Scan for the cell matching the given text and deliver its [X, Y] coordinate at center. 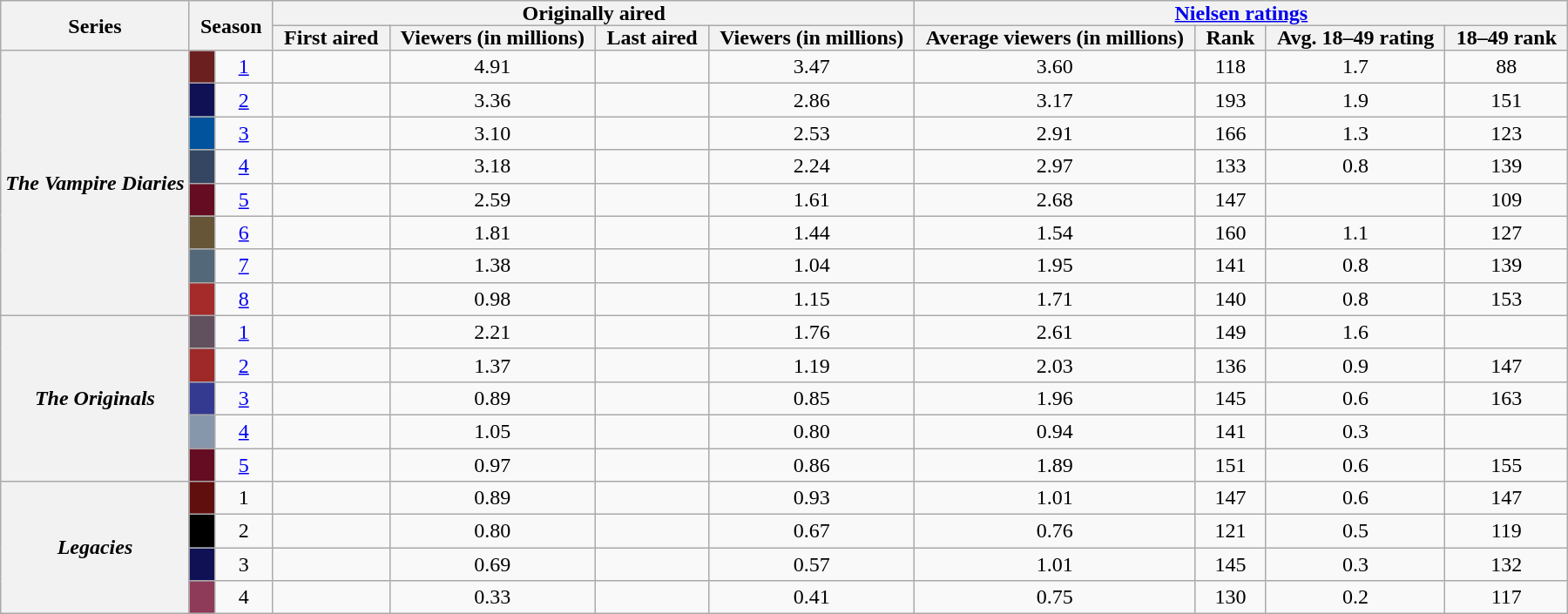
3.60 [1055, 67]
153 [1507, 299]
118 [1231, 67]
2.53 [812, 133]
3.36 [493, 100]
88 [1507, 67]
The Originals [95, 398]
7 [244, 266]
1.44 [812, 233]
121 [1231, 531]
140 [1231, 299]
0.9 [1355, 365]
0.76 [1055, 531]
133 [1231, 166]
1.37 [493, 365]
1.05 [493, 431]
2.86 [812, 100]
3.10 [493, 133]
132 [1507, 564]
119 [1507, 531]
1.61 [812, 199]
The Vampire Diaries [95, 183]
2.03 [1055, 365]
1.96 [1055, 398]
1.7 [1355, 67]
4.91 [493, 67]
0.94 [1055, 431]
193 [1231, 100]
109 [1507, 199]
Originally aired [594, 13]
0.57 [812, 564]
2.68 [1055, 199]
0.86 [812, 464]
2.97 [1055, 166]
3.17 [1055, 100]
155 [1507, 464]
First aired [331, 37]
0.93 [812, 498]
130 [1231, 597]
1.6 [1355, 332]
0.2 [1355, 597]
166 [1231, 133]
0.98 [493, 299]
2.59 [493, 199]
Avg. 18–49 rating [1355, 37]
Series [95, 26]
0.69 [493, 564]
Rank [1231, 37]
2.24 [812, 166]
0.97 [493, 464]
160 [1231, 233]
123 [1507, 133]
6 [244, 233]
1.19 [812, 365]
0.85 [812, 398]
3.18 [493, 166]
3.47 [812, 67]
136 [1231, 365]
127 [1507, 233]
2.91 [1055, 133]
Season [231, 26]
0.75 [1055, 597]
Average viewers (in millions) [1055, 37]
117 [1507, 597]
1.04 [812, 266]
8 [244, 299]
1.76 [812, 332]
1.15 [812, 299]
1.9 [1355, 100]
0.41 [812, 597]
1.54 [1055, 233]
1.95 [1055, 266]
Nielsen ratings [1241, 13]
2.21 [493, 332]
1.38 [493, 266]
1.71 [1055, 299]
Legacies [95, 548]
Last aired [652, 37]
1.81 [493, 233]
1.89 [1055, 464]
0.5 [1355, 531]
1.3 [1355, 133]
163 [1507, 398]
1.1 [1355, 233]
18–49 rank [1507, 37]
0.33 [493, 597]
2.61 [1055, 332]
0.67 [812, 531]
149 [1231, 332]
